Detect which cell encompasses the target text, then output its [x, y] center coordinate. 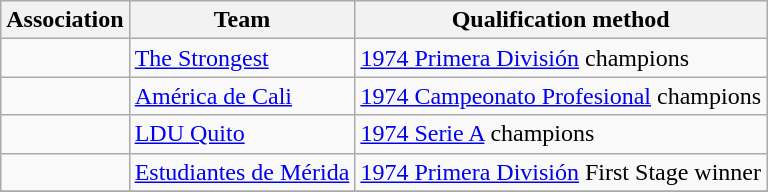
1974 Primera División champions [561, 58]
The Strongest [242, 58]
1974 Primera División First Stage winner [561, 172]
LDU Quito [242, 134]
1974 Serie A champions [561, 134]
Association [65, 20]
América de Cali [242, 96]
Estudiantes de Mérida [242, 172]
Team [242, 20]
1974 Campeonato Profesional champions [561, 96]
Qualification method [561, 20]
